Find where the given text appears and provide that cell's center as (X, Y) coordinate. 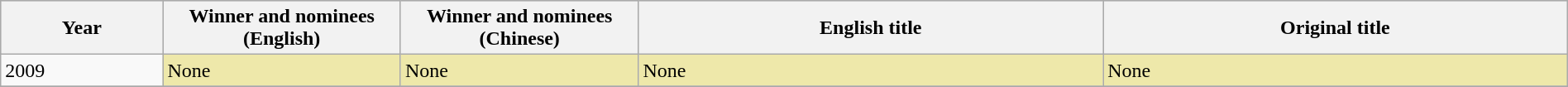
Original title (1336, 28)
Winner and nominees(Chinese) (519, 28)
Winner and nominees(English) (282, 28)
English title (871, 28)
Year (82, 28)
2009 (82, 70)
